Search for the cell housing the specified text and yield its (x, y) center coordinate. 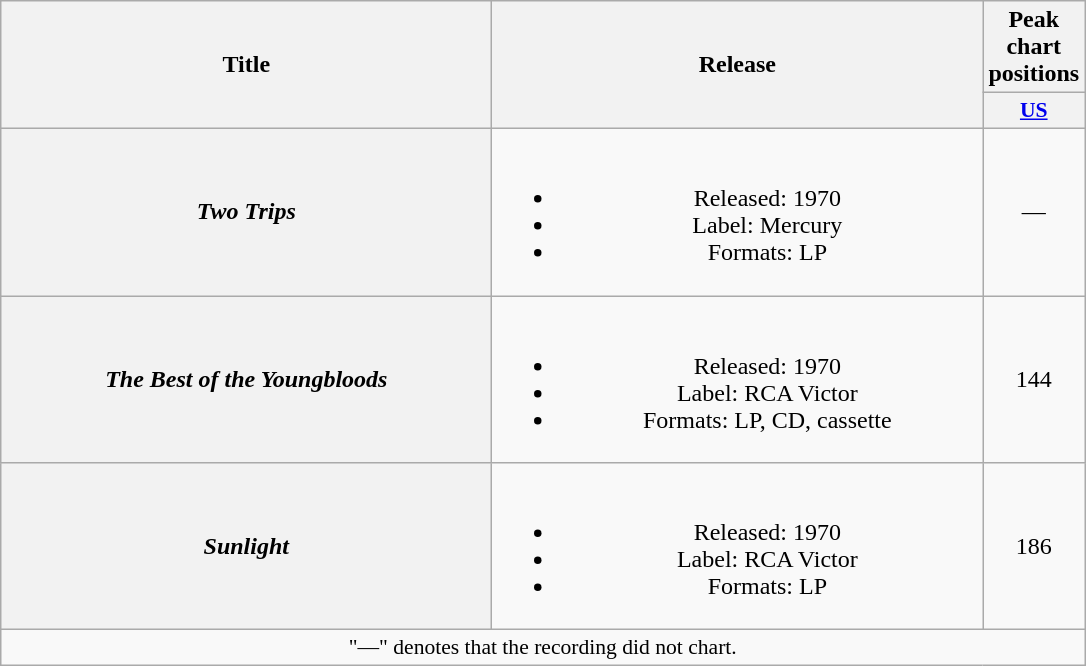
Sunlight (246, 546)
"—" denotes that the recording did not chart. (543, 648)
186 (1034, 546)
Released: 1970Label: RCA VictorFormats: LP, CD, cassette (738, 380)
Two Trips (246, 212)
144 (1034, 380)
US (1034, 111)
— (1034, 212)
Peak chart positions (1034, 47)
Released: 1970Label: MercuryFormats: LP (738, 212)
Release (738, 65)
The Best of the Youngbloods (246, 380)
Title (246, 65)
Released: 1970Label: RCA VictorFormats: LP (738, 546)
